Provide the [X, Y] coordinate of the cell's center where the given text is located.  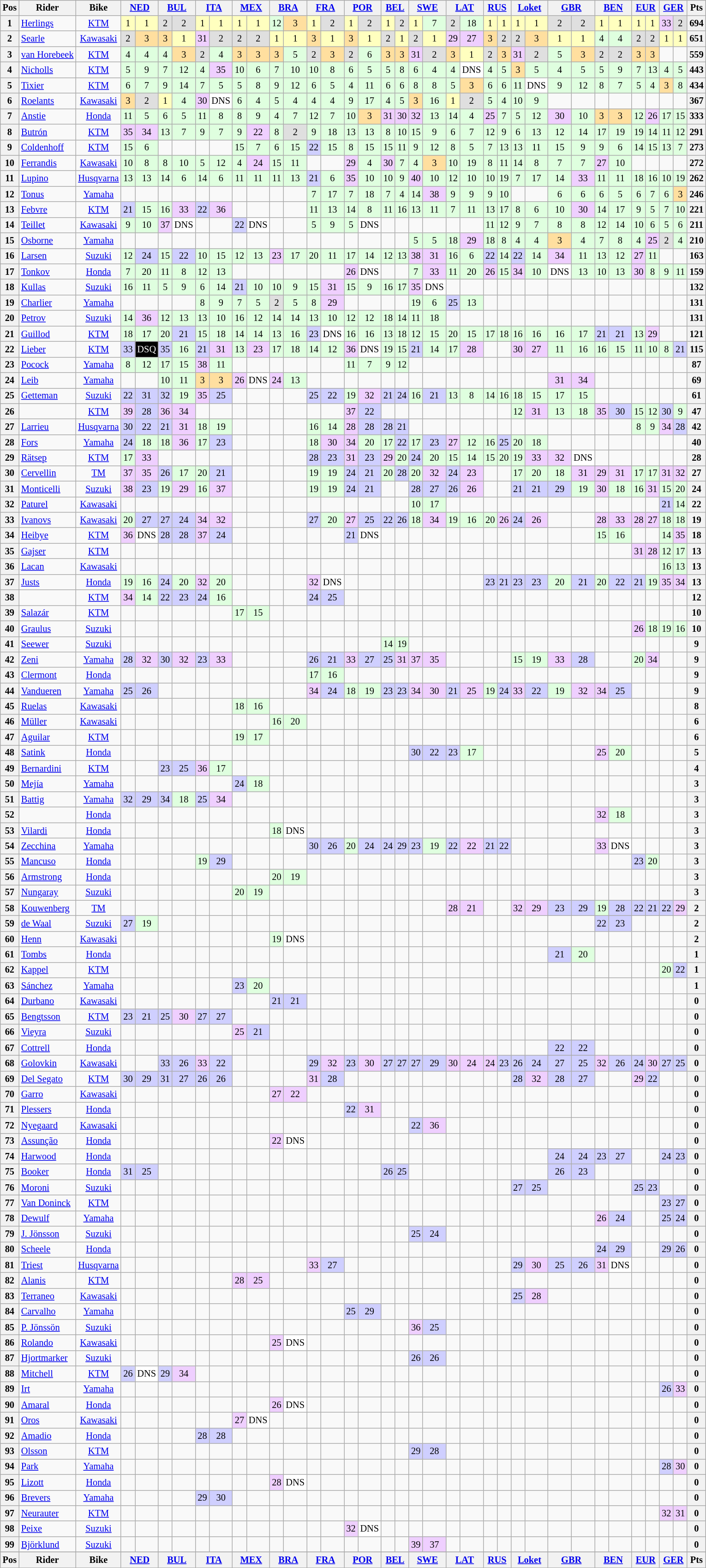
115 [696, 350]
221 [696, 210]
Irt [47, 1390]
Tonkov [47, 272]
559 [696, 54]
Battig [47, 800]
Olsson [47, 1451]
Lieber [47, 350]
62 [10, 970]
52 [10, 815]
58 [10, 908]
Teillet [47, 225]
Nyegaard [47, 1125]
Salazár [47, 613]
Neurauter [47, 1514]
59 [10, 924]
46 [10, 722]
56 [10, 877]
66 [10, 1032]
132 [696, 287]
Pocock [47, 365]
DSQ [146, 350]
J. Jönsson [47, 1234]
Leib [47, 380]
Mejía [47, 784]
Kouwenberg [47, 908]
Ivanovs [47, 520]
Searle [47, 39]
65 [10, 1017]
Assunção [47, 1141]
Coldenhoff [47, 148]
67 [10, 1048]
Vandueren [47, 691]
246 [696, 194]
Bengtsson [47, 1017]
Tombs [47, 955]
Lizott [47, 1482]
Satink [47, 753]
Nungaray [47, 893]
Amadio [47, 1436]
Van Doninck [47, 1203]
Guillod [47, 334]
Charlier [47, 303]
443 [696, 70]
74 [10, 1157]
Dewulf [47, 1218]
77 [10, 1203]
85 [10, 1327]
Kappel [47, 970]
Bernardini [47, 768]
Lacan [47, 567]
Del Segato [47, 1079]
86 [10, 1343]
Kullas [47, 287]
79 [10, 1234]
Cottrell [47, 1048]
Fors [47, 443]
71 [10, 1110]
434 [696, 85]
211 [696, 225]
Heibye [47, 535]
de Waal [47, 924]
Amaral [47, 1405]
Henn [47, 939]
Zeni [47, 660]
50 [10, 784]
Booker [47, 1172]
73 [10, 1141]
57 [10, 893]
92 [10, 1436]
651 [696, 39]
Vilardi [47, 831]
273 [696, 148]
Ruelas [47, 707]
Graulus [47, 629]
291 [696, 132]
Triest [47, 1265]
72 [10, 1125]
Rolando [47, 1343]
Herlings [47, 24]
Larrieu [47, 427]
Justs [47, 582]
159 [696, 272]
P. Jönssön [47, 1327]
76 [10, 1188]
Durbano [47, 1001]
Ferrandis [47, 163]
91 [10, 1420]
Mancuso [47, 861]
48 [10, 753]
44 [10, 691]
93 [10, 1451]
Hjortmarker [47, 1358]
84 [10, 1312]
Febvre [47, 210]
68 [10, 1063]
45 [10, 707]
Gajser [47, 551]
van Horebeek [47, 54]
Oros [47, 1420]
96 [10, 1498]
Vieyra [47, 1032]
99 [10, 1544]
Sánchez [47, 986]
90 [10, 1405]
Peixe [47, 1529]
51 [10, 800]
78 [10, 1218]
53 [10, 831]
Park [47, 1467]
98 [10, 1529]
Nicholls [47, 70]
80 [10, 1250]
49 [10, 768]
41 [10, 644]
Roelants [47, 101]
64 [10, 1001]
Anstie [47, 117]
Garro [47, 1094]
Monticelli [47, 489]
Larsen [47, 256]
121 [696, 334]
83 [10, 1296]
Butrón [47, 132]
Aguilar [47, 737]
Seewer [47, 644]
70 [10, 1094]
Carvalho [47, 1312]
94 [10, 1467]
Petrov [47, 318]
Tonus [47, 194]
Scheele [47, 1250]
95 [10, 1482]
Cervellin [47, 474]
Mitchell [47, 1374]
75 [10, 1172]
367 [696, 101]
97 [10, 1514]
210 [696, 241]
43 [10, 675]
54 [10, 846]
63 [10, 986]
Moroni [47, 1188]
82 [10, 1281]
Terraneo [47, 1296]
60 [10, 939]
Björklund [47, 1544]
Brevers [47, 1498]
262 [696, 178]
Golovkin [47, 1063]
Plessers [47, 1110]
333 [696, 117]
Clermont [47, 675]
Armstrong [47, 877]
88 [10, 1374]
55 [10, 861]
Paturel [47, 505]
Müller [47, 722]
Tixier [47, 85]
81 [10, 1265]
Osborne [47, 241]
Lupino [47, 178]
89 [10, 1390]
272 [696, 163]
694 [696, 24]
163 [696, 256]
Alanis [47, 1281]
Getteman [47, 396]
Harwood [47, 1157]
Zecchina [47, 846]
Rätsep [47, 458]
